Locate the cell with the specified text and output its [x, y] center coordinate. 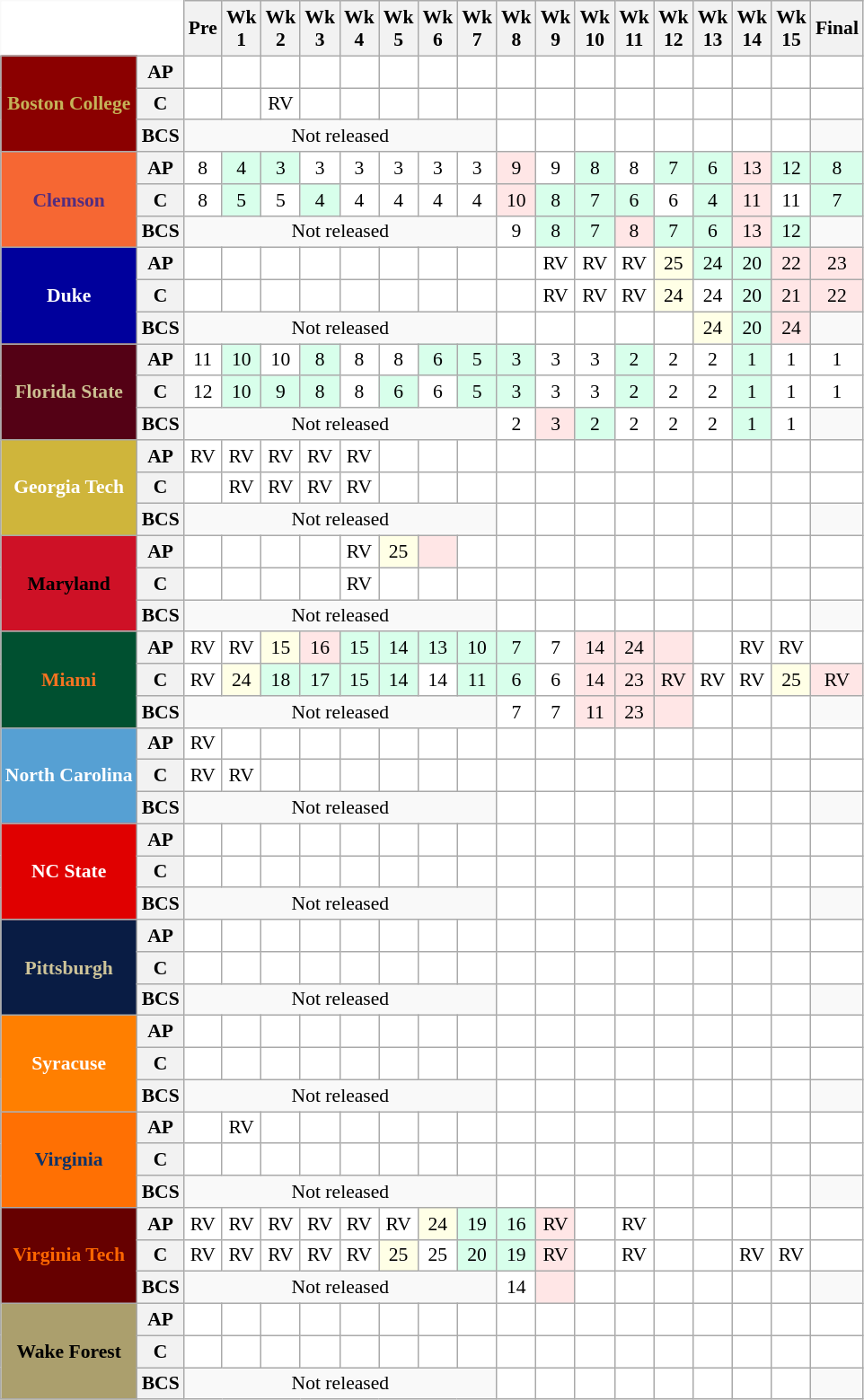
Wk4 [359, 29]
Wk2 [281, 29]
Boston College [69, 104]
Wk7 [477, 29]
Wake Forest [69, 1352]
North Carolina [69, 776]
Syracuse [69, 1063]
Wk15 [791, 29]
Georgia Tech [69, 489]
Wk12 [674, 29]
Wk5 [399, 29]
Virginia [69, 1160]
Wk8 [516, 29]
Pre [203, 29]
18 [281, 680]
Florida State [69, 392]
Maryland [69, 584]
Wk14 [752, 29]
17 [320, 680]
Miami [69, 681]
Wk6 [437, 29]
Final [837, 29]
Wk1 [242, 29]
21 [791, 296]
Duke [69, 296]
Clemson [69, 199]
NC State [69, 871]
Wk10 [595, 29]
Virginia Tech [69, 1255]
Wk3 [320, 29]
Pittsburgh [69, 968]
Wk11 [634, 29]
Wk9 [556, 29]
Wk13 [713, 29]
